Find where the given text appears and provide that cell's center as (x, y) coordinate. 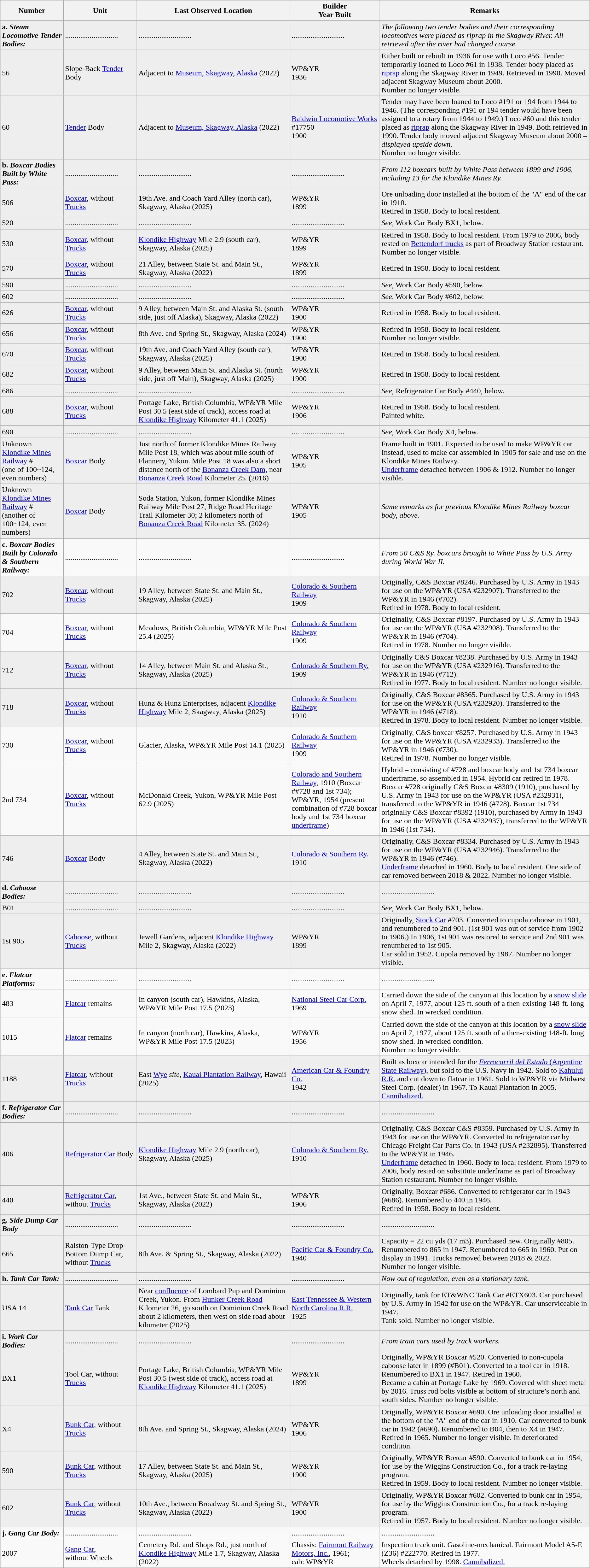
688 (32, 411)
Same remarks as for previous Klondike Mines Railway boxcar body, above. (485, 511)
682 (32, 375)
Meadows, British Columbia, WP&YR Mile Post 25.4 (2025) (213, 632)
626 (32, 313)
730 (32, 745)
Gang Car,without Wheels (100, 1553)
See, Work Car Body #590, below. (485, 285)
Unknown Klondike Mines Railway #(another of 100~124, even numbers) (32, 511)
9 Alley, between Main St. and Alaska St. (south side, just off Alaska), Skagway, Alaska (2022) (213, 313)
670 (32, 354)
X4 (32, 1429)
i. Work Car Bodies: (32, 1341)
j. Gang Car Body: (32, 1533)
702 (32, 595)
McDonald Creek, Yukon, WP&YR Mile Post 62.9 (2025) (213, 799)
Tank Car Tank (100, 1307)
Baldwin Locomotive Works #177501900 (335, 127)
Chassis: Fairmont Railway Motors, Inc., 1961;cab: WP&YR (335, 1553)
Retired in 1958. Body to local resident.Painted white. (485, 411)
483 (32, 1004)
d. Caboose Bodies: (32, 891)
Originally, Boxcar #686. Converted to refrigerator car in 1943 (#686). Renumbered to 440 in 1946.Retired in 1958. Body to local resident. (485, 1200)
Klondike Highway Mile 2.9 (north car), Skagway, Alaska (2025) (213, 1154)
g. Side Dump Car Body (32, 1224)
Tool Car, without Trucks (100, 1378)
Klondike Highway Mile 2.9 (south car), Skagway, Alaska (2025) (213, 244)
BuilderYear Built (335, 11)
17 Alley, between State St. and Main St., Skagway, Alaska (2025) (213, 1471)
520 (32, 223)
Retired in 1958. Body to local resident.Number no longer visible. (485, 333)
Portage Lake, British Columbia, WP&YR Mile Post 30.5 (west side of track), access road at Klondike Highway Kilometer 41.1 (2025) (213, 1378)
BX1 (32, 1378)
Pacific Car & Foundry Co.1940 (335, 1254)
19th Ave. and Coach Yard Alley (south car), Skagway, Alaska (2025) (213, 354)
Now out of regulation, even as a stationary tank. (485, 1278)
Unknown Klondike Mines Railway #(one of 100~124, even numbers) (32, 461)
Unit (100, 11)
2nd 734 (32, 799)
746 (32, 858)
In canyon (north car), Hawkins, Alaska, WP&YR Mile Post 17.5 (2023) (213, 1037)
704 (32, 632)
Hunz & Hunz Enterprises, adjacent Klondike Highway Mile 2, Skagway, Alaska (2025) (213, 707)
b. Boxcar Bodies Built by White Pass: (32, 173)
East Tennessee & Western North Carolina R.R.1925 (335, 1307)
Flatcar, without Trucks (100, 1079)
1st Ave., between State St. and Main St., Skagway, Alaska (2022) (213, 1200)
19th Ave. and Coach Yard Alley (north car), Skagway, Alaska (2025) (213, 203)
See, Work Car Body #602, below. (485, 297)
Inspection track unit. Gasoline-mechanical. Fairmont Model A5-E (Z36) #222770. Retired in 1977.Wheels detached by 1998. Cannibalized. (485, 1553)
See, Refrigerator Car Body #440, below. (485, 391)
570 (32, 268)
530 (32, 244)
21 Alley, between State St. and Main St., Skagway, Alaska (2022) (213, 268)
f. Refrigerator Car Bodies: (32, 1112)
686 (32, 391)
1015 (32, 1037)
From train cars used by track workers. (485, 1341)
10th Ave., between Broadway St. and Spring St., Skagway, Alaska (2022) (213, 1508)
Portage Lake, British Columbia, WP&YR Mile Post 30.5 (east side of track), access road at Klondike Highway Kilometer 41.1 (2025) (213, 411)
712 (32, 670)
e. Flatcar Platforms: (32, 979)
Refrigerator Car, without Trucks (100, 1200)
665 (32, 1254)
h. Tank Car Tank: (32, 1278)
Glacier, Alaska, WP&YR Mile Post 14.1 (2025) (213, 745)
a. Steam Locomotive Tender Bodies: (32, 35)
1st 905 (32, 941)
9 Alley, between Main St. and Alaska St. (north side, just off Main), Skagway, Alaska (2025) (213, 375)
Colorado & Southern Ry.1909 (335, 670)
Last Observed Location (213, 11)
Cemetery Rd. and Shops Rd., just north of Klondike Highway Mile 1.7, Skagway, Alaska (2022) (213, 1553)
4 Alley, between State St. and Main St., Skagway, Alaska (2022) (213, 858)
Colorado and Southern Railway, 1910 (Boxcar ##728 and 1st 734);WP&YR, 1954 (present combination of #728 boxcar body and 1st 734 boxcar underframe) (335, 799)
406 (32, 1154)
Caboose, without Trucks (100, 941)
Remarks (485, 11)
656 (32, 333)
American Car & Foundry Co.1942 (335, 1079)
In canyon (south car), Hawkins, Alaska, WP&YR Mile Post 17.5 (2023) (213, 1004)
National Steel Car Corp.1969 (335, 1004)
1188 (32, 1079)
718 (32, 707)
Slope-Back Tender Body (100, 73)
East Wye site, Kauai Plantation Railway, Hawaii (2025) (213, 1079)
WP&YR1936 (335, 73)
B01 (32, 908)
14 Alley, between Main St. and Alaska St., Skagway, Alaska (2025) (213, 670)
8th Ave. & Spring St., Skagway, Alaska (2022) (213, 1254)
440 (32, 1200)
Ore unloading door installed at the bottom of the "A" end of the car in 1910.Retired in 1958. Body to local resident. (485, 203)
506 (32, 203)
19 Alley, between State St. and Main St., Skagway, Alaska (2025) (213, 595)
c. Boxcar Bodies Built by Colorado & Southern Railway: (32, 557)
2007 (32, 1553)
Jewell Gardens, adjacent Klondike Highway Mile 2, Skagway, Alaska (2022) (213, 941)
690 (32, 432)
From 112 boxcars built by White Pass between 1899 and 1906, including 13 for the Klondike Mines Ry. (485, 173)
See, Work Car Body X4, below. (485, 432)
56 (32, 73)
Ralston-Type Drop-Bottom Dump Car, without Trucks (100, 1254)
WP&YR1956 (335, 1037)
Refrigerator Car Body (100, 1154)
Tender Body (100, 127)
Number (32, 11)
USA 14 (32, 1307)
60 (32, 127)
Colorado & Southern Railway1910 (335, 707)
From 50 C&S Ry. boxcars brought to White Pass by U.S. Army during World War II. (485, 557)
